Extract the [X, Y] coordinate from the center of the cell holding the provided text.  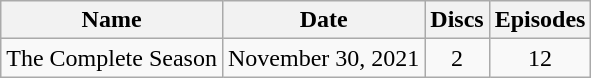
2 [457, 58]
Episodes [540, 20]
Name [112, 20]
12 [540, 58]
Date [323, 20]
The Complete Season [112, 58]
Discs [457, 20]
November 30, 2021 [323, 58]
